Locate the cell with the specified text and output its (x, y) center coordinate. 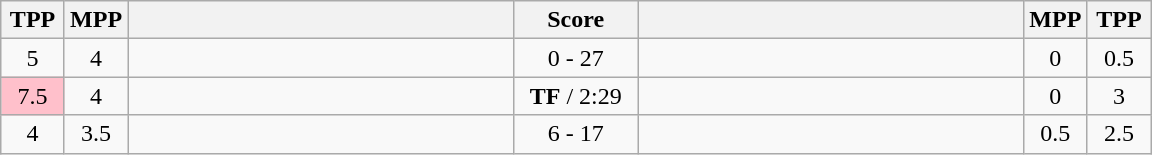
Score (576, 20)
0 - 27 (576, 58)
6 - 17 (576, 134)
7.5 (33, 96)
3.5 (96, 134)
TF / 2:29 (576, 96)
2.5 (1119, 134)
5 (33, 58)
3 (1119, 96)
